From the cell containing the given text, extract its center point as (X, Y) coordinate. 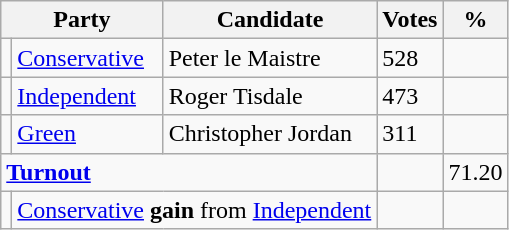
Christopher Jordan (270, 134)
Roger Tisdale (270, 96)
Party (82, 20)
Conservative gain from Independent (194, 210)
473 (410, 96)
Candidate (270, 20)
Votes (410, 20)
311 (410, 134)
71.20 (476, 172)
528 (410, 58)
Green (88, 134)
Peter le Maistre (270, 58)
Conservative (88, 58)
Independent (88, 96)
Turnout (189, 172)
% (476, 20)
